Find where the given text appears and provide that cell's center as (x, y) coordinate. 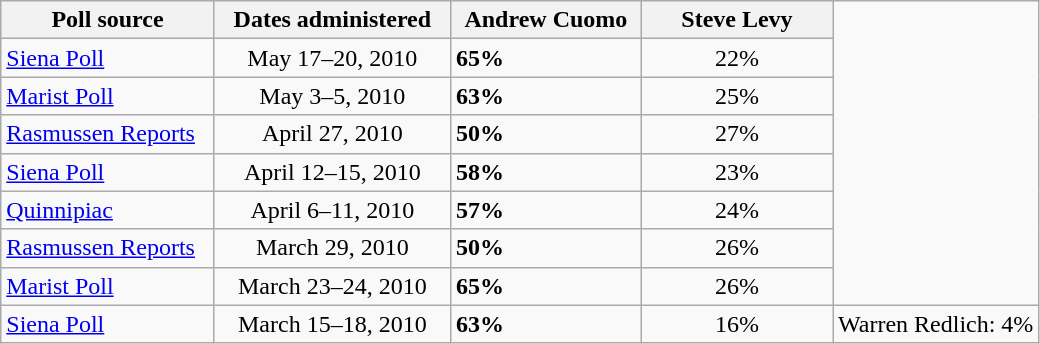
April 12–15, 2010 (332, 172)
25% (736, 96)
Andrew Cuomo (546, 20)
Warren Redlich: 4% (935, 324)
Quinnipiac (108, 210)
27% (736, 134)
23% (736, 172)
March 29, 2010 (332, 248)
24% (736, 210)
Dates administered (332, 20)
April 27, 2010 (332, 134)
57% (546, 210)
22% (736, 58)
May 17–20, 2010 (332, 58)
May 3–5, 2010 (332, 96)
Steve Levy (736, 20)
March 23–24, 2010 (332, 286)
58% (546, 172)
March 15–18, 2010 (332, 324)
Poll source (108, 20)
April 6–11, 2010 (332, 210)
16% (736, 324)
